Output the [X, Y] coordinate of the center of the cell containing the given text.  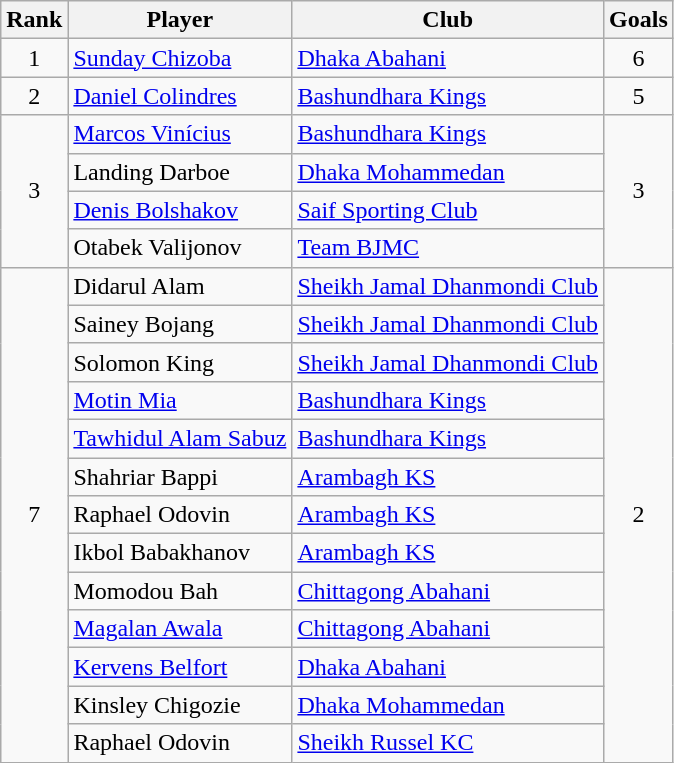
Player [180, 20]
Sunday Chizoba [180, 58]
Ikbol Babakhanov [180, 553]
Club [448, 20]
Otabek Valijonov [180, 248]
Marcos Vinícius [180, 134]
Landing Darboe [180, 172]
Saif Sporting Club [448, 210]
Solomon King [180, 362]
Tawhidul Alam Sabuz [180, 438]
Goals [639, 20]
Motin Mia [180, 400]
Sainey Bojang [180, 324]
Kervens Belfort [180, 667]
Team BJMC [448, 248]
5 [639, 96]
Rank [34, 20]
Magalan Awala [180, 629]
Didarul Alam [180, 286]
7 [34, 514]
Denis Bolshakov [180, 210]
Daniel Colindres [180, 96]
Momodou Bah [180, 591]
Kinsley Chigozie [180, 705]
Shahriar Bappi [180, 477]
Sheikh Russel KC [448, 743]
6 [639, 58]
1 [34, 58]
